Scan for the cell matching the given text and deliver its (x, y) coordinate at center. 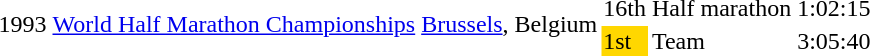
1st (625, 41)
Team (721, 41)
